Output the [x, y] coordinate of the center of the cell containing the given text.  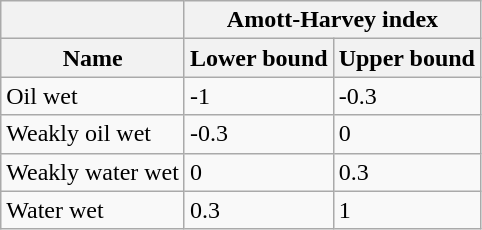
Water wet [93, 210]
Upper bound [406, 58]
1 [406, 210]
Amott-Harvey index [332, 20]
Weakly oil wet [93, 134]
Name [93, 58]
Lower bound [258, 58]
Weakly water wet [93, 172]
-1 [258, 96]
Oil wet [93, 96]
